Detect which cell encompasses the target text, then output its [X, Y] center coordinate. 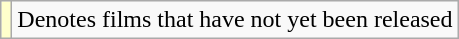
Denotes films that have not yet been released [235, 20]
